For the text-containing cell, return its midpoint in [x, y] coordinate format. 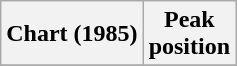
Chart (1985) [72, 34]
Peakposition [189, 34]
